Determine the (X, Y) coordinate at the center of the cell enclosing the given text.  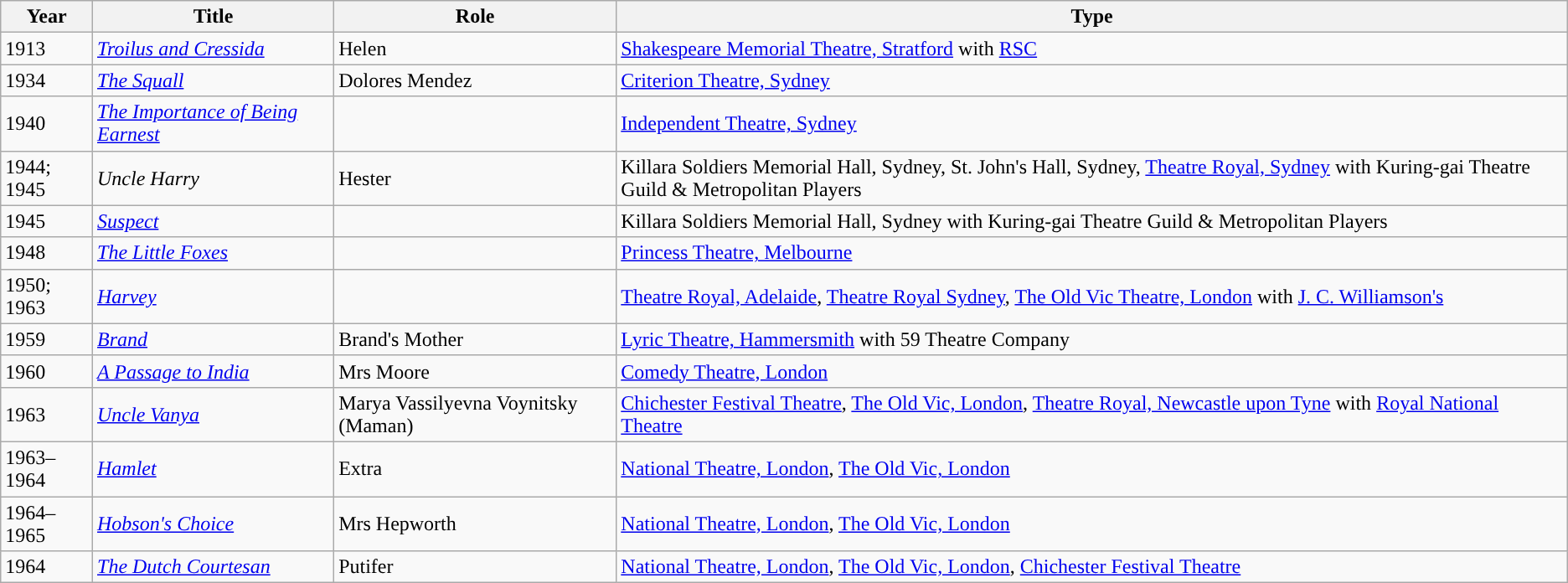
1945 (47, 221)
1963–1964 (47, 469)
Mrs Hepworth (476, 523)
Brand's Mother (476, 339)
Comedy Theatre, London (1092, 371)
1948 (47, 253)
Suspect (214, 221)
Lyric Theatre, Hammersmith with 59 Theatre Company (1092, 339)
Princess Theatre, Melbourne (1092, 253)
Uncle Harry (214, 178)
National Theatre, London, The Old Vic, London, Chichester Festival Theatre (1092, 567)
Dolores Mendez (476, 80)
Role (476, 17)
Mrs Moore (476, 371)
Theatre Royal, Adelaide, Theatre Royal Sydney, The Old Vic Theatre, London with J. C. Williamson's (1092, 297)
Year (47, 17)
1950; 1963 (47, 297)
Uncle Vanya (214, 414)
1934 (47, 80)
Killara Soldiers Memorial Hall, Sydney, St. John's Hall, Sydney, Theatre Royal, Sydney with Kuring-gai Theatre Guild & Metropolitan Players (1092, 178)
1964 (47, 567)
1913 (47, 49)
1959 (47, 339)
The Dutch Courtesan (214, 567)
1940 (47, 124)
Independent Theatre, Sydney (1092, 124)
Title (214, 17)
1944; 1945 (47, 178)
1963 (47, 414)
Criterion Theatre, Sydney (1092, 80)
Hamlet (214, 469)
Shakespeare Memorial Theatre, Stratford with RSC (1092, 49)
Putifer (476, 567)
Helen (476, 49)
Hobson's Choice (214, 523)
Brand (214, 339)
Killara Soldiers Memorial Hall, Sydney with Kuring-gai Theatre Guild & Metropolitan Players (1092, 221)
The Squall (214, 80)
1964–1965 (47, 523)
Type (1092, 17)
Harvey (214, 297)
Hester (476, 178)
Chichester Festival Theatre, The Old Vic, London, Theatre Royal, Newcastle upon Tyne with Royal National Theatre (1092, 414)
Marya Vassilyevna Voynitsky (Maman) (476, 414)
1960 (47, 371)
The Importance of Being Earnest (214, 124)
The Little Foxes (214, 253)
Troilus and Cressida (214, 49)
A Passage to India (214, 371)
Extra (476, 469)
